For the text-containing cell, return its midpoint in (x, y) coordinate format. 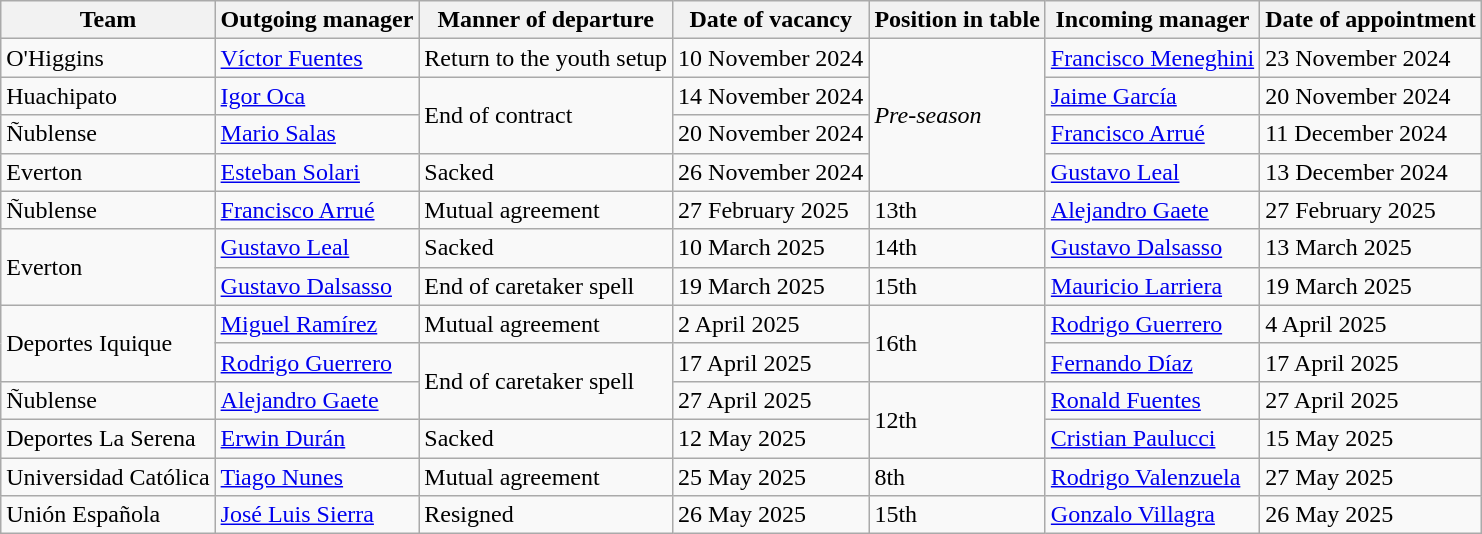
Tiago Nunes (317, 477)
Deportes La Serena (108, 438)
Fernando Díaz (1152, 362)
Manner of departure (546, 20)
12th (957, 419)
Return to the youth setup (546, 58)
Esteban Solari (317, 172)
Unión Española (108, 515)
11 December 2024 (1371, 134)
26 November 2024 (771, 172)
8th (957, 477)
Miguel Ramírez (317, 324)
End of contract (546, 115)
27 May 2025 (1371, 477)
Date of vacancy (771, 20)
25 May 2025 (771, 477)
Date of appointment (1371, 20)
Resigned (546, 515)
Jaime García (1152, 96)
Team (108, 20)
Erwin Durán (317, 438)
Deportes Iquique (108, 343)
Víctor Fuentes (317, 58)
14 November 2024 (771, 96)
15 May 2025 (1371, 438)
Universidad Católica (108, 477)
Mario Salas (317, 134)
Rodrigo Valenzuela (1152, 477)
Cristian Paulucci (1152, 438)
Igor Oca (317, 96)
4 April 2025 (1371, 324)
2 April 2025 (771, 324)
14th (957, 248)
Incoming manager (1152, 20)
José Luis Sierra (317, 515)
23 November 2024 (1371, 58)
Huachipato (108, 96)
Francisco Meneghini (1152, 58)
13th (957, 210)
Outgoing manager (317, 20)
Position in table (957, 20)
Ronald Fuentes (1152, 400)
10 March 2025 (771, 248)
Mauricio Larriera (1152, 286)
16th (957, 343)
Pre-season (957, 115)
13 March 2025 (1371, 248)
12 May 2025 (771, 438)
10 November 2024 (771, 58)
Gonzalo Villagra (1152, 515)
O'Higgins (108, 58)
13 December 2024 (1371, 172)
